Find where the given text appears and provide that cell's center as (x, y) coordinate. 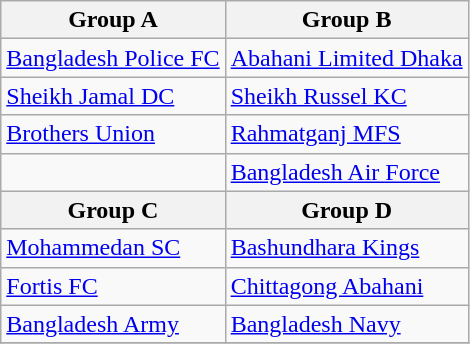
Abahani Limited Dhaka (346, 58)
Bangladesh Air Force (346, 172)
Bangladesh Police FC (113, 58)
Sheikh Russel KC (346, 96)
Mohammedan SC (113, 248)
Group A (113, 20)
Chittagong Abahani (346, 286)
Sheikh Jamal DC (113, 96)
Bashundhara Kings (346, 248)
Brothers Union (113, 134)
Fortis FC (113, 286)
Rahmatganj MFS (346, 134)
Group C (113, 210)
Group B (346, 20)
Group D (346, 210)
Bangladesh Army (113, 324)
Bangladesh Navy (346, 324)
